Detect which cell encompasses the target text, then output its (x, y) center coordinate. 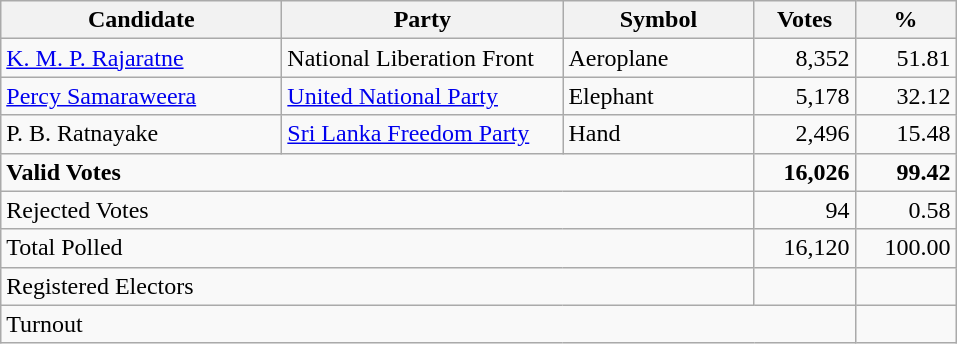
99.42 (906, 172)
Party (422, 20)
Valid Votes (378, 172)
16,120 (804, 248)
United National Party (422, 96)
Votes (804, 20)
National Liberation Front (422, 58)
32.12 (906, 96)
Aeroplane (658, 58)
Registered Electors (378, 286)
Percy Samaraweera (142, 96)
Elephant (658, 96)
Candidate (142, 20)
Turnout (428, 324)
15.48 (906, 134)
2,496 (804, 134)
K. M. P. Rajaratne (142, 58)
100.00 (906, 248)
Total Polled (378, 248)
% (906, 20)
16,026 (804, 172)
51.81 (906, 58)
P. B. Ratnayake (142, 134)
8,352 (804, 58)
Rejected Votes (378, 210)
5,178 (804, 96)
Hand (658, 134)
94 (804, 210)
Sri Lanka Freedom Party (422, 134)
0.58 (906, 210)
Symbol (658, 20)
